Detect which cell encompasses the target text, then output its [X, Y] center coordinate. 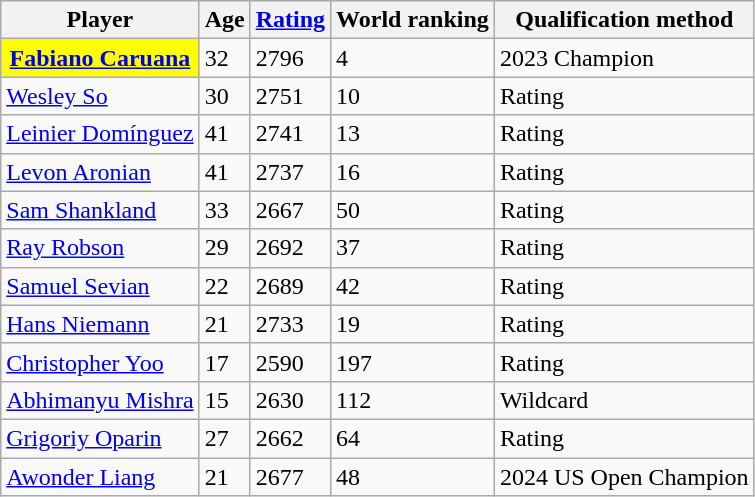
13 [413, 134]
Fabiano Caruana [100, 58]
2737 [290, 172]
2677 [290, 477]
2023 Champion [624, 58]
2751 [290, 96]
48 [413, 477]
42 [413, 286]
2741 [290, 134]
32 [224, 58]
17 [224, 362]
197 [413, 362]
64 [413, 438]
10 [413, 96]
Ray Robson [100, 248]
16 [413, 172]
Hans Niemann [100, 324]
2692 [290, 248]
2733 [290, 324]
2590 [290, 362]
Wildcard [624, 400]
2667 [290, 210]
Wesley So [100, 96]
4 [413, 58]
50 [413, 210]
2630 [290, 400]
112 [413, 400]
Leinier Domínguez [100, 134]
Age [224, 20]
37 [413, 248]
15 [224, 400]
2689 [290, 286]
Sam Shankland [100, 210]
Qualification method [624, 20]
World ranking [413, 20]
29 [224, 248]
Player [100, 20]
Abhimanyu Mishra [100, 400]
2662 [290, 438]
Grigoriy Oparin [100, 438]
2024 US Open Champion [624, 477]
27 [224, 438]
33 [224, 210]
2796 [290, 58]
Awonder Liang [100, 477]
22 [224, 286]
Christopher Yoo [100, 362]
19 [413, 324]
Levon Aronian [100, 172]
30 [224, 96]
Samuel Sevian [100, 286]
